Capture the cell that displays the provided text and extract its [X, Y] central coordinate. 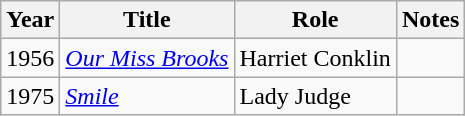
Our Miss Brooks [147, 58]
1956 [30, 58]
Harriet Conklin [315, 58]
Title [147, 20]
1975 [30, 96]
Smile [147, 96]
Notes [430, 20]
Role [315, 20]
Lady Judge [315, 96]
Year [30, 20]
